Identify which cell holds the provided text, then report its [x, y] central coordinate. 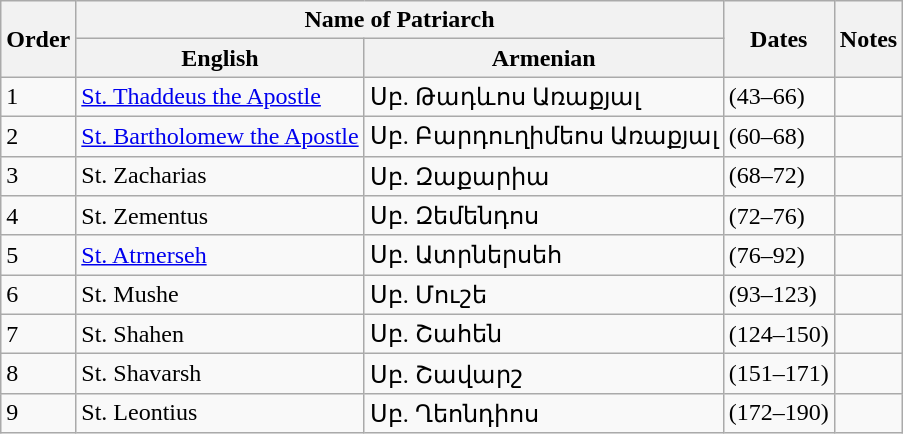
Notes [868, 39]
(124–150) [778, 334]
St. Mushe [220, 295]
English [220, 58]
Սբ. Ատրներսեհ [544, 255]
St. Shavarsh [220, 374]
1 [38, 97]
(172–190) [778, 413]
Սբ. Զեմենդոս [544, 216]
Սբ. Շահեն [544, 334]
Սբ. Բարդուղիմեոս Առաքյալ [544, 136]
Սբ. Զաքարիա [544, 176]
St. Zementus [220, 216]
(43–66) [778, 97]
2 [38, 136]
Սբ. Ղեոնդիոս [544, 413]
(72–76) [778, 216]
St. Thaddeus the Apostle [220, 97]
(60–68) [778, 136]
Սբ. Մուշե [544, 295]
3 [38, 176]
St. Bartholomew the Apostle [220, 136]
7 [38, 334]
St. Leontius [220, 413]
9 [38, 413]
8 [38, 374]
Սբ. Շավարշ [544, 374]
St. Zacharias [220, 176]
4 [38, 216]
5 [38, 255]
6 [38, 295]
(68–72) [778, 176]
St. Atrnerseh [220, 255]
(151–171) [778, 374]
St. Shahen [220, 334]
Dates [778, 39]
Սբ. Թադևոս Առաքյալ [544, 97]
Order [38, 39]
Name of Patriarch [400, 20]
Armenian [544, 58]
(76–92) [778, 255]
(93–123) [778, 295]
